Identify which cell holds the provided text, then report its (x, y) central coordinate. 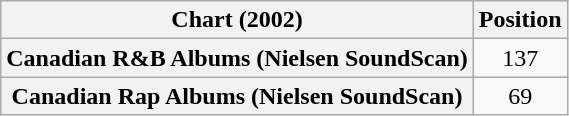
Position (520, 20)
69 (520, 96)
Canadian Rap Albums (Nielsen SoundScan) (238, 96)
137 (520, 58)
Canadian R&B Albums (Nielsen SoundScan) (238, 58)
Chart (2002) (238, 20)
